Extract the [x, y] coordinate from the center of the cell holding the provided text.  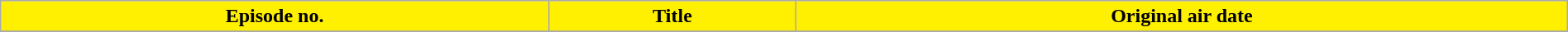
Title [672, 16]
Original air date [1183, 16]
Episode no. [275, 16]
